Capture the cell that displays the provided text and extract its [x, y] central coordinate. 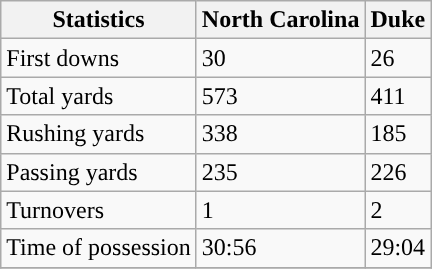
Time of possession [99, 248]
Turnovers [99, 210]
226 [398, 172]
Statistics [99, 20]
30:56 [280, 248]
30 [280, 58]
2 [398, 210]
Total yards [99, 96]
Rushing yards [99, 134]
North Carolina [280, 20]
26 [398, 58]
235 [280, 172]
573 [280, 96]
185 [398, 134]
Passing yards [99, 172]
338 [280, 134]
1 [280, 210]
Duke [398, 20]
29:04 [398, 248]
First downs [99, 58]
411 [398, 96]
